Return the [X, Y] coordinate for the center point of the cell that contains the specified text.  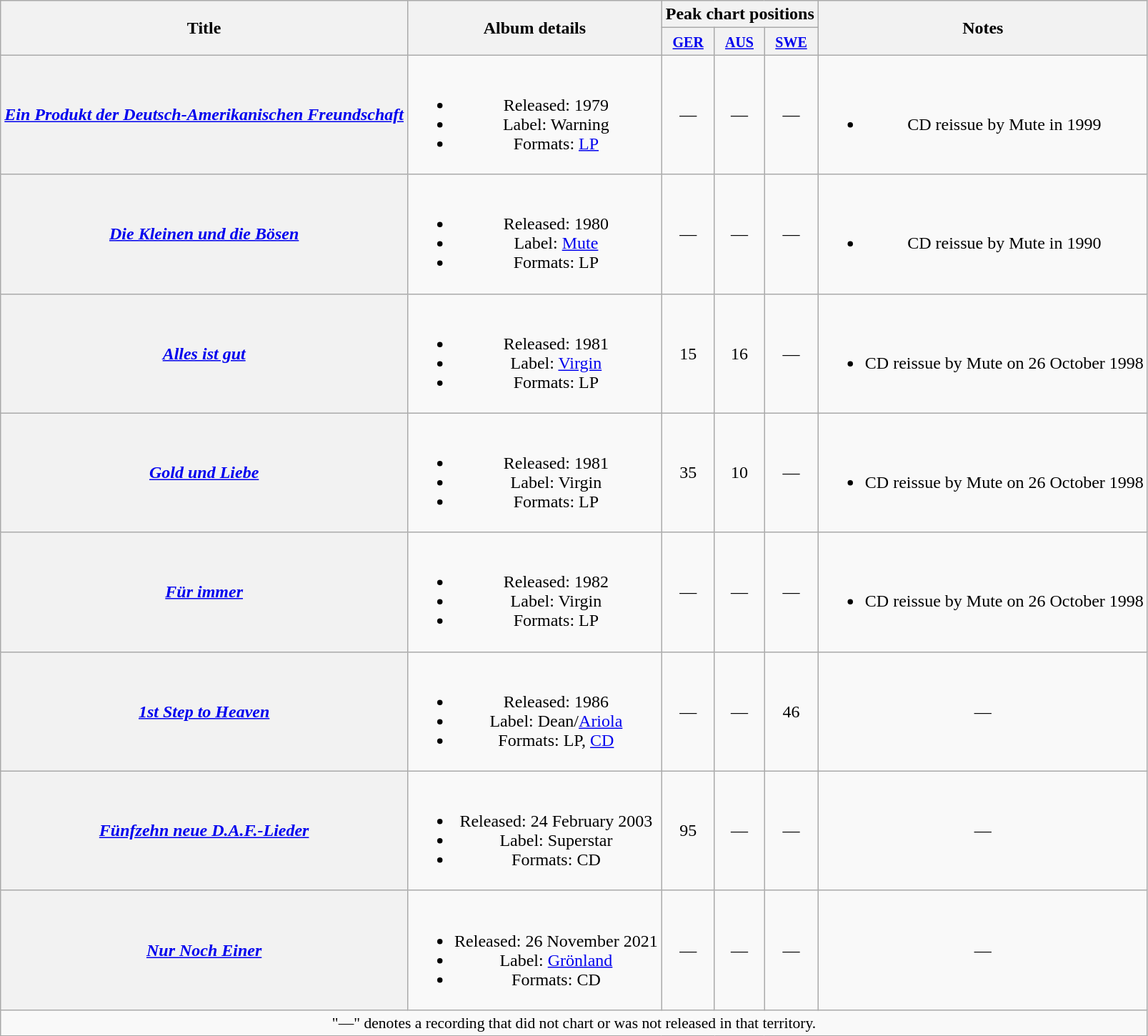
AUS [739, 41]
Nur Noch Einer [204, 950]
Released: 24 February 2003Label: SuperstarFormats: CD [535, 830]
Released: 1986Label: Dean/AriolaFormats: LP, CD [535, 712]
Released: 1979Label: WarningFormats: LP [535, 114]
95 [688, 830]
Alles ist gut [204, 353]
CD reissue by Mute in 1990 [983, 234]
Album details [535, 28]
GER [688, 41]
Title [204, 28]
Peak chart positions [740, 14]
15 [688, 353]
Released: 26 November 2021Label: GrönlandFormats: CD [535, 950]
Gold und Liebe [204, 473]
Für immer [204, 592]
46 [792, 712]
Die Kleinen und die Bösen [204, 234]
1st Step to Heaven [204, 712]
Notes [983, 28]
16 [739, 353]
Released: 1980Label: MuteFormats: LP [535, 234]
10 [739, 473]
Ein Produkt der Deutsch-Amerikanischen Freundschaft [204, 114]
"—" denotes a recording that did not chart or was not released in that territory. [574, 1022]
35 [688, 473]
Fünfzehn neue D.A.F.-Lieder [204, 830]
CD reissue by Mute in 1999 [983, 114]
Released: 1982Label: VirginFormats: LP [535, 592]
SWE [792, 41]
